Return the (x, y) coordinate for the center point of the cell that contains the specified text.  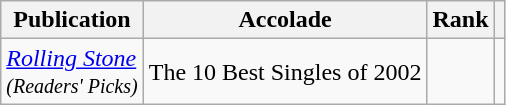
Publication (72, 20)
Rolling Stone(Readers' Picks) (72, 72)
Accolade (285, 20)
Rank (460, 20)
The 10 Best Singles of 2002 (285, 72)
